Provide the (X, Y) coordinate of the cell's center where the given text is located.  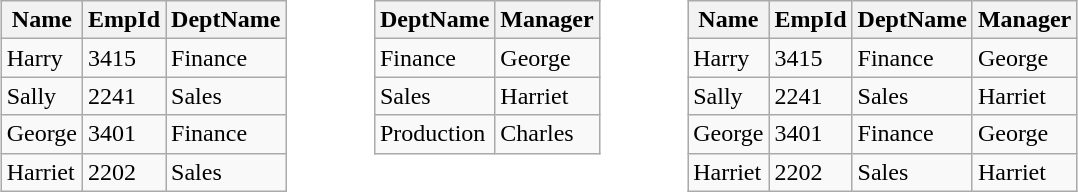
Charles (547, 134)
Production (434, 134)
